Return [x, y] of the center of cell containing provided text 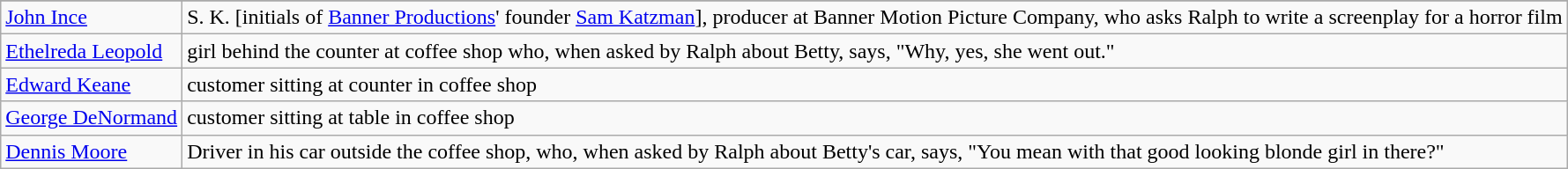
Ethelreda Leopold [92, 51]
Driver in his car outside the coffee shop, who, when asked by Ralph about Betty's car, says, "You mean with that good looking blonde girl in there?" [875, 151]
George DeNormand [92, 118]
girl behind the counter at coffee shop who, when asked by Ralph about Betty, says, "Why, yes, she went out." [875, 51]
Edward Keane [92, 84]
Dennis Moore [92, 151]
John Ince [92, 18]
customer sitting at counter in coffee shop [875, 84]
customer sitting at table in coffee shop [875, 118]
